Extract the (X, Y) coordinate from the center of the cell holding the provided text.  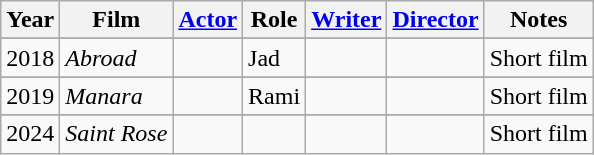
2024 (30, 134)
Saint Rose (116, 134)
2018 (30, 58)
Writer (346, 20)
Notes (538, 20)
Actor (208, 20)
Jad (274, 58)
Year (30, 20)
2019 (30, 96)
Role (274, 20)
Abroad (116, 58)
Director (436, 20)
Rami (274, 96)
Manara (116, 96)
Film (116, 20)
